Detect which cell encompasses the target text, then output its [X, Y] center coordinate. 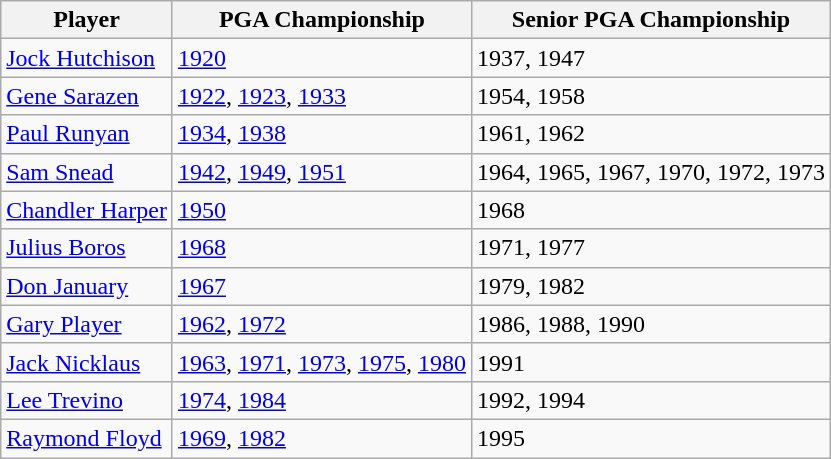
1934, 1938 [322, 134]
1950 [322, 210]
1937, 1947 [650, 58]
Player [87, 20]
1969, 1982 [322, 438]
1962, 1972 [322, 324]
1964, 1965, 1967, 1970, 1972, 1973 [650, 172]
Chandler Harper [87, 210]
1986, 1988, 1990 [650, 324]
1995 [650, 438]
Paul Runyan [87, 134]
PGA Championship [322, 20]
1992, 1994 [650, 400]
1954, 1958 [650, 96]
Sam Snead [87, 172]
Gene Sarazen [87, 96]
1967 [322, 286]
1922, 1923, 1933 [322, 96]
Don January [87, 286]
Senior PGA Championship [650, 20]
1974, 1984 [322, 400]
Gary Player [87, 324]
1961, 1962 [650, 134]
1971, 1977 [650, 248]
1942, 1949, 1951 [322, 172]
1963, 1971, 1973, 1975, 1980 [322, 362]
Julius Boros [87, 248]
1920 [322, 58]
Jock Hutchison [87, 58]
1991 [650, 362]
1979, 1982 [650, 286]
Jack Nicklaus [87, 362]
Raymond Floyd [87, 438]
Lee Trevino [87, 400]
